Find where the given text appears and provide that cell's center as [X, Y] coordinate. 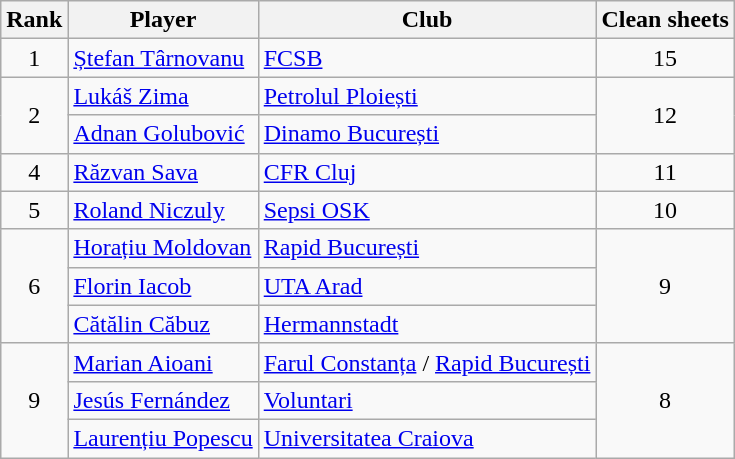
Rank [34, 20]
Marian Aioani [163, 362]
Roland Niczuly [163, 210]
Ștefan Târnovanu [163, 58]
5 [34, 210]
Laurențiu Popescu [163, 438]
FCSB [427, 58]
Lukáš Zima [163, 96]
6 [34, 286]
Sepsi OSK [427, 210]
Rapid București [427, 248]
Clean sheets [665, 20]
Răzvan Sava [163, 172]
Player [163, 20]
Voluntari [427, 400]
Adnan Golubović [163, 134]
CFR Cluj [427, 172]
11 [665, 172]
Farul Constanța / Rapid București [427, 362]
15 [665, 58]
Petrolul Ploiești [427, 96]
2 [34, 115]
Horațiu Moldovan [163, 248]
12 [665, 115]
10 [665, 210]
8 [665, 400]
UTA Arad [427, 286]
Dinamo București [427, 134]
Hermannstadt [427, 324]
Club [427, 20]
Universitatea Craiova [427, 438]
4 [34, 172]
Florin Iacob [163, 286]
1 [34, 58]
Jesús Fernández [163, 400]
Cătălin Căbuz [163, 324]
